Search for the cell housing the specified text and yield its [X, Y] center coordinate. 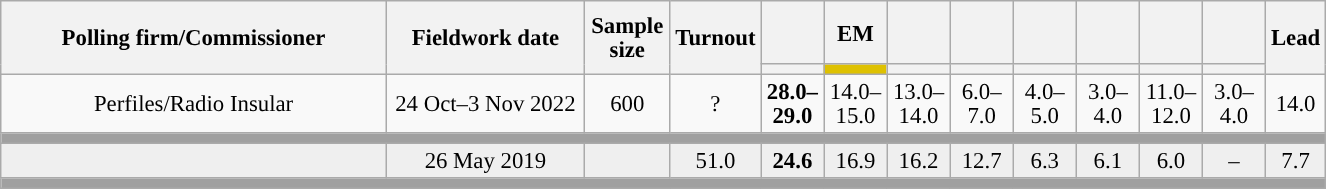
? [716, 104]
11.0–12.0 [1170, 104]
EM [856, 32]
Perfiles/Radio Insular [194, 104]
Turnout [716, 38]
51.0 [716, 162]
14.0 [1296, 104]
16.9 [856, 162]
14.0–15.0 [856, 104]
6.1 [1108, 162]
26 May 2019 [485, 162]
7.7 [1296, 162]
6.0 [1170, 162]
4.0–5.0 [1044, 104]
Fieldwork date [485, 38]
28.0–29.0 [792, 104]
600 [627, 104]
24.6 [792, 162]
6.0–7.0 [982, 104]
Sample size [627, 38]
Lead [1296, 38]
24 Oct–3 Nov 2022 [485, 104]
Polling firm/Commissioner [194, 38]
16.2 [918, 162]
13.0–14.0 [918, 104]
6.3 [1044, 162]
– [1234, 162]
12.7 [982, 162]
